From the cell containing the given text, extract its center point as (X, Y) coordinate. 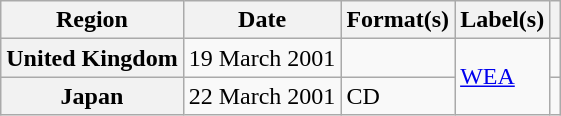
Region (92, 20)
WEA (502, 77)
Label(s) (502, 20)
22 March 2001 (262, 96)
Japan (92, 96)
United Kingdom (92, 58)
Format(s) (398, 20)
Date (262, 20)
CD (398, 96)
19 March 2001 (262, 58)
